For the text-containing cell, return its midpoint in [x, y] coordinate format. 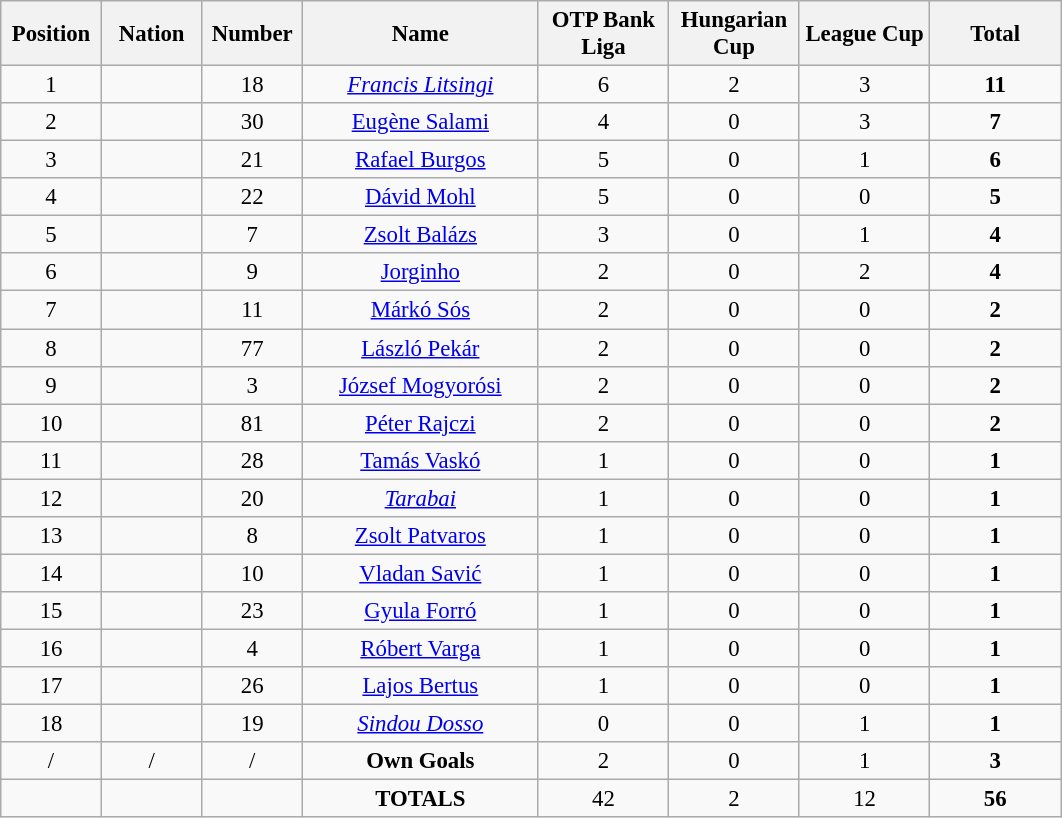
77 [252, 348]
14 [52, 573]
Zsolt Balázs [421, 235]
Zsolt Patvaros [421, 536]
Péter Rajczi [421, 423]
20 [252, 498]
Dávid Mohl [421, 197]
21 [252, 160]
Tarabai [421, 498]
81 [252, 423]
30 [252, 122]
Gyula Forró [421, 611]
Lajos Bertus [421, 686]
Own Goals [421, 761]
József Mogyorósi [421, 385]
László Pekár [421, 348]
TOTALS [421, 799]
17 [52, 686]
Name [421, 34]
19 [252, 724]
Francis Litsingi [421, 85]
Eugène Salami [421, 122]
Nation [152, 34]
Rafael Burgos [421, 160]
League Cup [864, 34]
16 [52, 648]
Vladan Savić [421, 573]
Total [996, 34]
26 [252, 686]
56 [996, 799]
42 [604, 799]
Róbert Varga [421, 648]
Position [52, 34]
Márkó Sós [421, 310]
15 [52, 611]
23 [252, 611]
Jorginho [421, 273]
Tamás Vaskó [421, 460]
22 [252, 197]
Sindou Dosso [421, 724]
28 [252, 460]
Hungarian Cup [734, 34]
Number [252, 34]
OTP Bank Liga [604, 34]
13 [52, 536]
